Output the [x, y] coordinate of the center of the cell containing the given text.  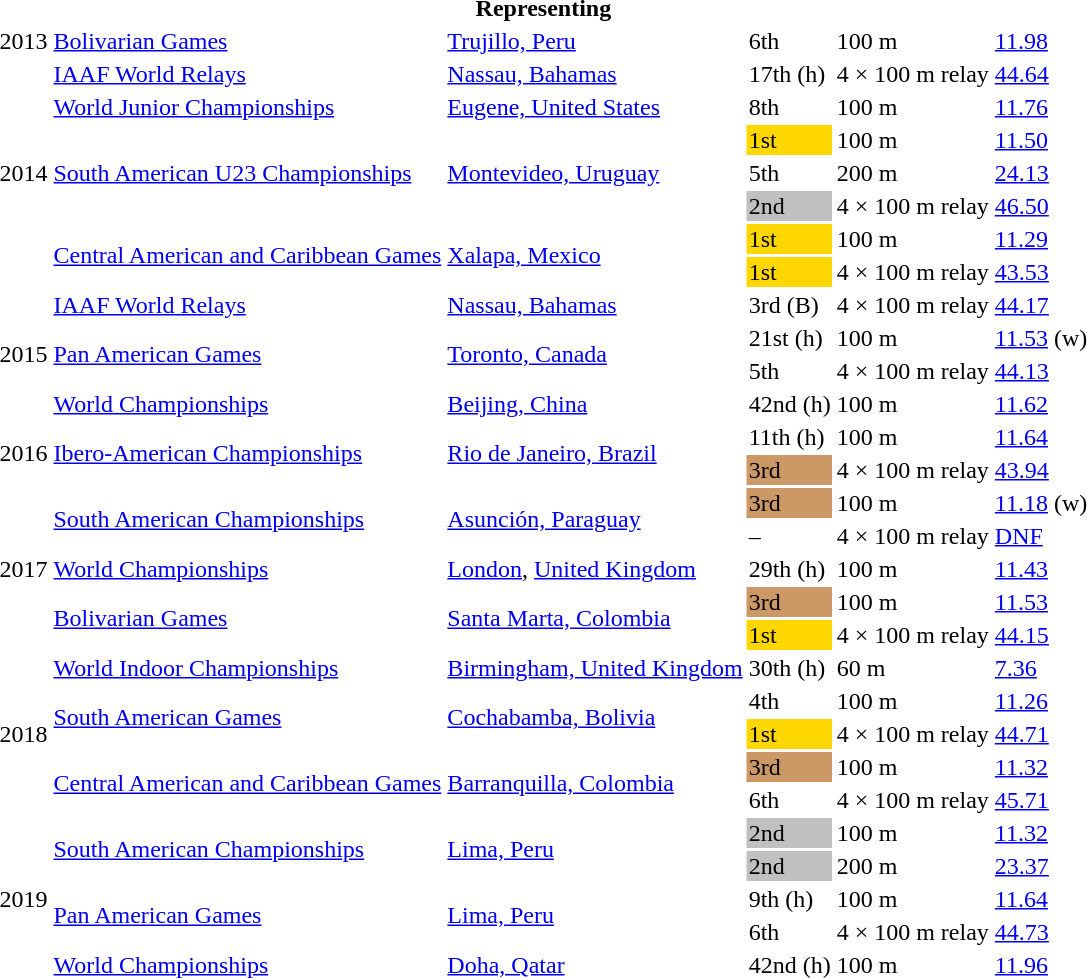
Toronto, Canada [595, 354]
Trujillo, Peru [595, 41]
London, United Kingdom [595, 569]
29th (h) [790, 569]
21st (h) [790, 338]
World Junior Championships [248, 107]
9th (h) [790, 899]
South American Games [248, 718]
30th (h) [790, 668]
3rd (B) [790, 305]
World Indoor Championships [248, 668]
17th (h) [790, 74]
8th [790, 107]
Montevideo, Uruguay [595, 173]
South American U23 Championships [248, 173]
Asunción, Paraguay [595, 520]
42nd (h) [790, 404]
Rio de Janeiro, Brazil [595, 454]
Barranquilla, Colombia [595, 784]
4th [790, 701]
Beijing, China [595, 404]
Santa Marta, Colombia [595, 618]
11th (h) [790, 437]
Cochabamba, Bolivia [595, 718]
Birmingham, United Kingdom [595, 668]
– [790, 536]
Xalapa, Mexico [595, 256]
Eugene, United States [595, 107]
60 m [912, 668]
Ibero-American Championships [248, 454]
